Search for the cell housing the specified text and yield its (x, y) center coordinate. 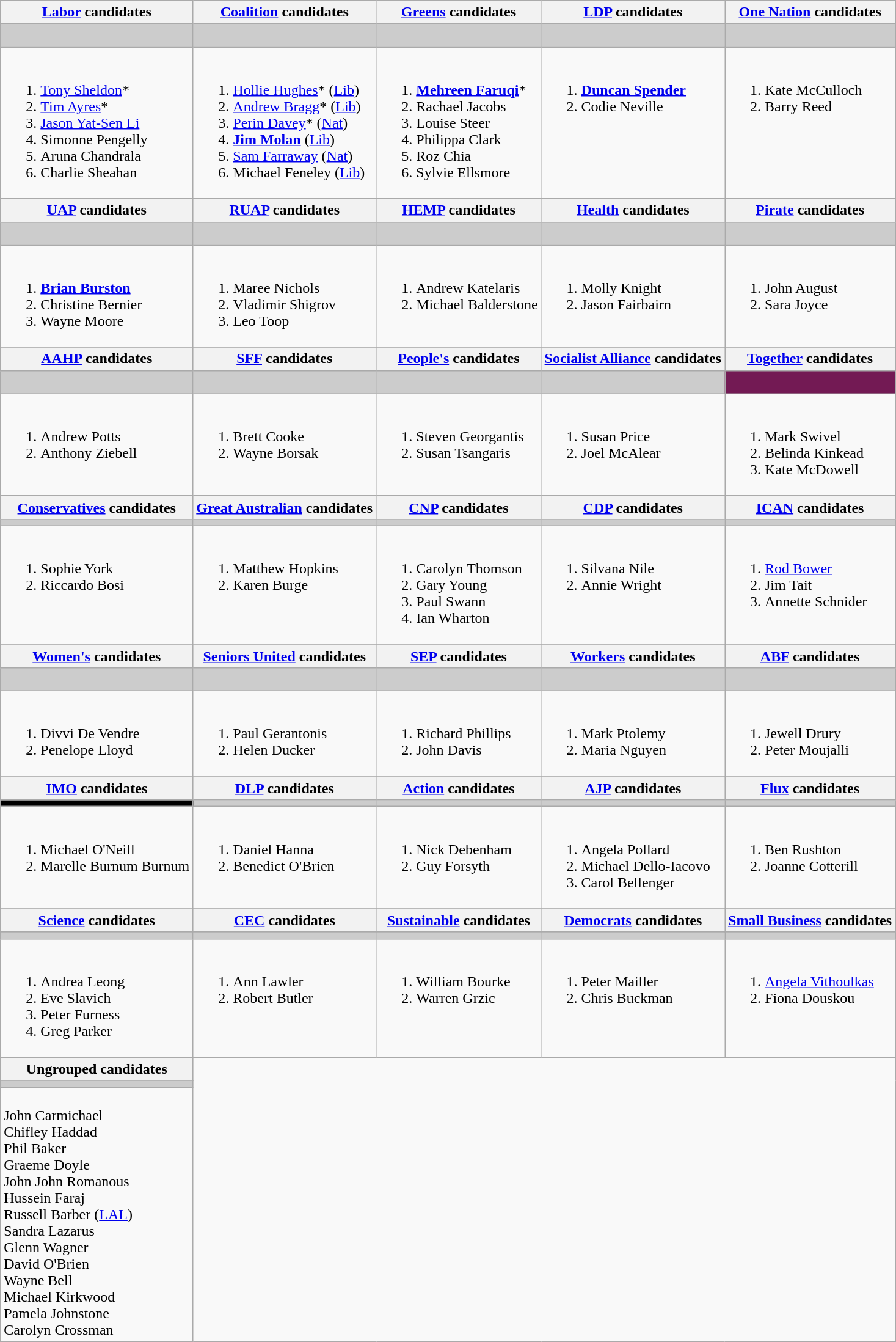
SEP candidates (459, 656)
Brian BurstonChristine BernierWayne Moore (97, 296)
One Nation candidates (810, 12)
Angela PollardMichael Dello-IacovoCarol Bellenger (633, 858)
Conservatives candidates (97, 507)
CEC candidates (285, 920)
RUAP candidates (285, 210)
Socialist Alliance candidates (633, 359)
Brett CookeWayne Borsak (285, 445)
ABF candidates (810, 656)
Silvana NileAnnie Wright (633, 585)
Tony Sheldon*Tim Ayres*Jason Yat-Sen LiSimonne PengellyAruna ChandralaCharlie Sheahan (97, 123)
Nick DebenhamGuy Forsyth (459, 858)
Hollie Hughes* (Lib)Andrew Bragg* (Lib)Perin Davey* (Nat)Jim Molan (Lib)Sam Farraway (Nat)Michael Feneley (Lib) (285, 123)
Flux candidates (810, 788)
Mark SwivelBelinda KinkeadKate McDowell (810, 445)
Sustainable candidates (459, 920)
Peter MaillerChris Buckman (633, 998)
Duncan SpenderCodie Neville (633, 123)
ICAN candidates (810, 507)
Mehreen Faruqi*Rachael JacobsLouise SteerPhilippa ClarkRoz ChiaSylvie Ellsmore (459, 123)
AJP candidates (633, 788)
Ann LawlerRobert Butler (285, 998)
Mark PtolemyMaria Nguyen (633, 734)
Steven GeorgantisSusan Tsangaris (459, 445)
Workers candidates (633, 656)
Molly KnightJason Fairbairn (633, 296)
Great Australian candidates (285, 507)
Small Business candidates (810, 920)
Democrats candidates (633, 920)
Carolyn ThomsonGary YoungPaul SwannIan Wharton (459, 585)
AAHP candidates (97, 359)
Andrew PottsAnthony Ziebell (97, 445)
Susan PriceJoel McAlear (633, 445)
John AugustSara Joyce (810, 296)
Rod BowerJim TaitAnnette Schnider (810, 585)
Divvi De VendrePenelope Lloyd (97, 734)
Maree NicholsVladimir ShigrovLeo Toop (285, 296)
Coalition candidates (285, 12)
Daniel HannaBenedict O'Brien (285, 858)
SFF candidates (285, 359)
Richard PhillipsJohn Davis (459, 734)
Women's candidates (97, 656)
Science candidates (97, 920)
DLP candidates (285, 788)
Sophie YorkRiccardo Bosi (97, 585)
Kate McCullochBarry Reed (810, 123)
Health candidates (633, 210)
Jewell DruryPeter Moujalli (810, 734)
Matthew HopkinsKaren Burge (285, 585)
William BourkeWarren Grzic (459, 998)
Labor candidates (97, 12)
Paul GerantonisHelen Ducker (285, 734)
HEMP candidates (459, 210)
Together candidates (810, 359)
Ungrouped candidates (97, 1069)
Pirate candidates (810, 210)
Ben RushtonJoanne Cotterill (810, 858)
Andrew KatelarisMichael Balderstone (459, 296)
CDP candidates (633, 507)
Andrea LeongEve SlavichPeter FurnessGreg Parker (97, 998)
Action candidates (459, 788)
Michael O'NeillMarelle Burnum Burnum (97, 858)
IMO candidates (97, 788)
UAP candidates (97, 210)
Seniors United candidates (285, 656)
People's candidates (459, 359)
LDP candidates (633, 12)
Angela VithoulkasFiona Douskou (810, 998)
Greens candidates (459, 12)
CNP candidates (459, 507)
